Extract the [X, Y] coordinate from the center of the cell holding the provided text.  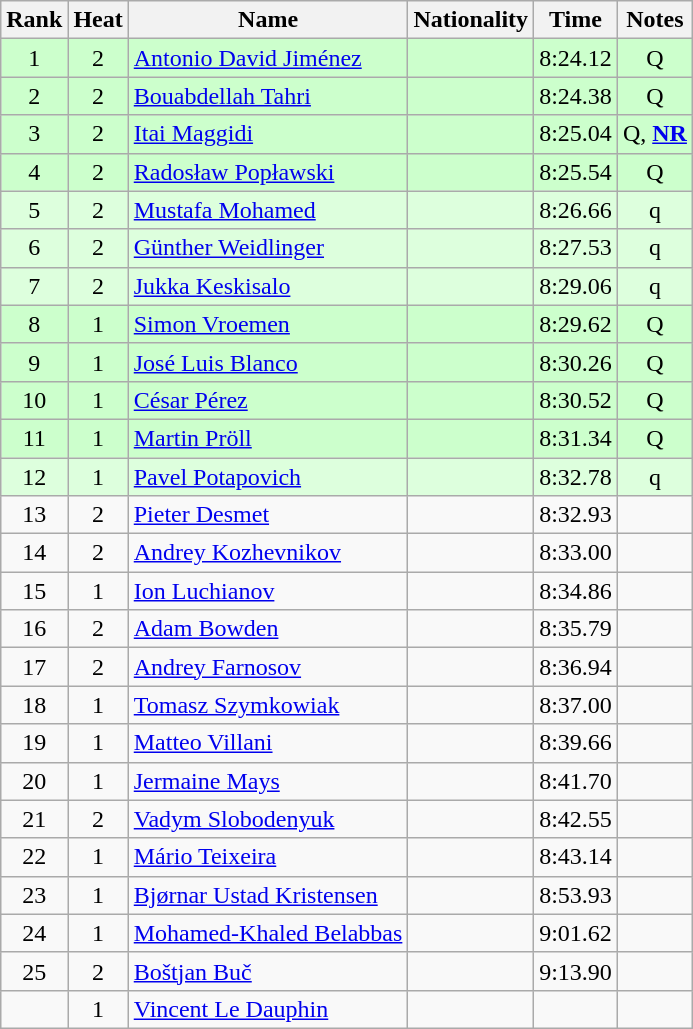
8:36.94 [576, 667]
César Pérez [268, 400]
8 [34, 324]
4 [34, 172]
Bjørnar Ustad Kristensen [268, 895]
Pavel Potapovich [268, 477]
Pieter Desmet [268, 515]
12 [34, 477]
19 [34, 743]
Antonio David Jiménez [268, 58]
24 [34, 933]
8:26.66 [576, 210]
Vadym Slobodenyuk [268, 819]
Radosław Popławski [268, 172]
Nationality [471, 20]
Ion Luchianov [268, 591]
16 [34, 629]
Rank [34, 20]
8:33.00 [576, 553]
Adam Bowden [268, 629]
8:41.70 [576, 781]
8:43.14 [576, 857]
8:25.04 [576, 134]
17 [34, 667]
8:24.38 [576, 96]
Q, NR [654, 134]
8:34.86 [576, 591]
8:25.54 [576, 172]
9:01.62 [576, 933]
8:37.00 [576, 705]
8:29.06 [576, 286]
10 [34, 400]
13 [34, 515]
8:35.79 [576, 629]
Jermaine Mays [268, 781]
3 [34, 134]
25 [34, 971]
8:53.93 [576, 895]
Andrey Kozhevnikov [268, 553]
14 [34, 553]
7 [34, 286]
23 [34, 895]
8:31.34 [576, 438]
Itai Maggidi [268, 134]
Jukka Keskisalo [268, 286]
Mário Teixeira [268, 857]
6 [34, 248]
18 [34, 705]
8:29.62 [576, 324]
Andrey Farnosov [268, 667]
Martin Pröll [268, 438]
11 [34, 438]
Tomasz Szymkowiak [268, 705]
8:32.78 [576, 477]
Vincent Le Dauphin [268, 1009]
Heat [98, 20]
Matteo Villani [268, 743]
5 [34, 210]
Bouabdellah Tahri [268, 96]
Boštjan Buč [268, 971]
Mustafa Mohamed [268, 210]
8:42.55 [576, 819]
8:32.93 [576, 515]
9 [34, 362]
Name [268, 20]
Günther Weidlinger [268, 248]
Simon Vroemen [268, 324]
21 [34, 819]
9:13.90 [576, 971]
8:30.52 [576, 400]
8:27.53 [576, 248]
8:24.12 [576, 58]
Mohamed-Khaled Belabbas [268, 933]
Notes [654, 20]
Time [576, 20]
8:30.26 [576, 362]
22 [34, 857]
8:39.66 [576, 743]
15 [34, 591]
20 [34, 781]
José Luis Blanco [268, 362]
